Locate the cell with the specified text and output its (x, y) center coordinate. 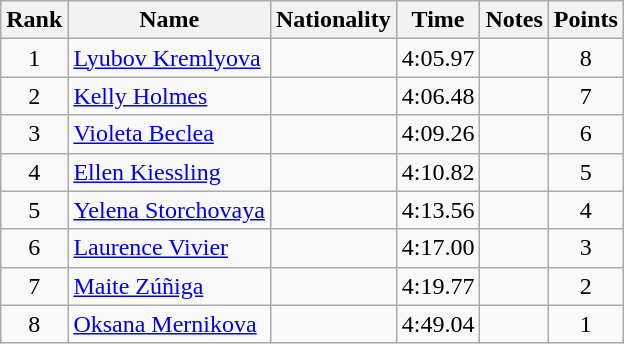
Yelena Storchovaya (170, 210)
Violeta Beclea (170, 134)
4:13.56 (438, 210)
4:49.04 (438, 324)
Laurence Vivier (170, 248)
Lyubov Kremlyova (170, 58)
Time (438, 20)
Notes (514, 20)
Oksana Mernikova (170, 324)
Rank (34, 20)
4:05.97 (438, 58)
4:06.48 (438, 96)
Points (586, 20)
4:17.00 (438, 248)
Nationality (333, 20)
Name (170, 20)
4:10.82 (438, 172)
Maite Zúñiga (170, 286)
4:09.26 (438, 134)
Kelly Holmes (170, 96)
4:19.77 (438, 286)
Ellen Kiessling (170, 172)
